Detect which cell encompasses the target text, then output its (x, y) center coordinate. 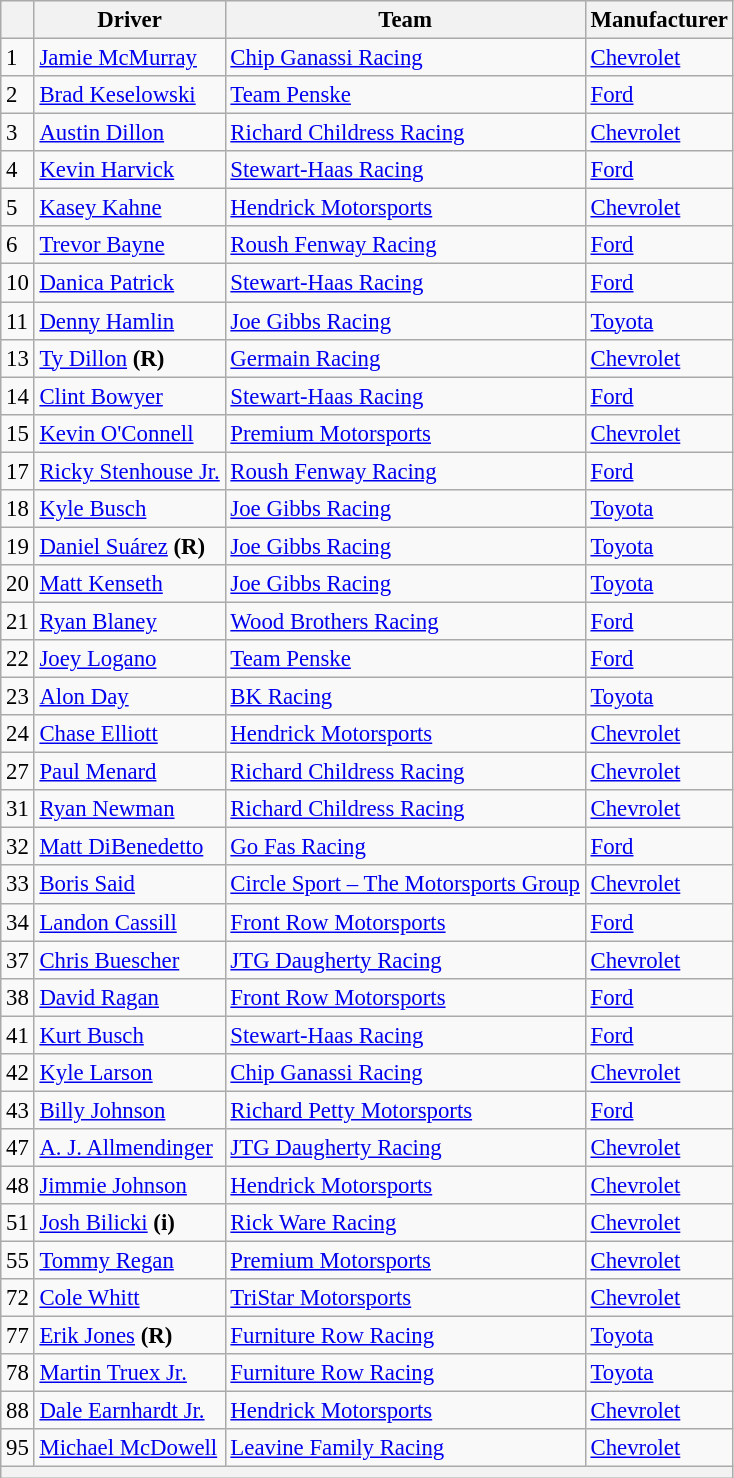
6 (18, 245)
77 (18, 1336)
72 (18, 1298)
5 (18, 208)
TriStar Motorsports (405, 1298)
Boris Said (130, 885)
Daniel Suárez (R) (130, 546)
Kasey Kahne (130, 208)
Austin Dillon (130, 133)
51 (18, 1223)
Leavine Family Racing (405, 1449)
Billy Johnson (130, 1110)
Kevin Harvick (130, 170)
43 (18, 1110)
Ricky Stenhouse Jr. (130, 471)
24 (18, 734)
19 (18, 546)
Trevor Bayne (130, 245)
48 (18, 1185)
A. J. Allmendinger (130, 1148)
22 (18, 659)
88 (18, 1411)
95 (18, 1449)
Jimmie Johnson (130, 1185)
32 (18, 847)
23 (18, 697)
Clint Bowyer (130, 396)
Rick Ware Racing (405, 1223)
Circle Sport – The Motorsports Group (405, 885)
Kurt Busch (130, 1035)
Kyle Larson (130, 1073)
15 (18, 433)
33 (18, 885)
Josh Bilicki (i) (130, 1223)
Denny Hamlin (130, 321)
Martin Truex Jr. (130, 1373)
20 (18, 584)
Manufacturer (659, 20)
Chase Elliott (130, 734)
41 (18, 1035)
Tommy Regan (130, 1261)
14 (18, 396)
Team (405, 20)
11 (18, 321)
David Ragan (130, 997)
Landon Cassill (130, 922)
Matt DiBenedetto (130, 847)
Driver (130, 20)
4 (18, 170)
38 (18, 997)
Joey Logano (130, 659)
Ty Dillon (R) (130, 358)
Kevin O'Connell (130, 433)
42 (18, 1073)
Chris Buescher (130, 960)
Kyle Busch (130, 509)
1 (18, 58)
Cole Whitt (130, 1298)
Richard Petty Motorsports (405, 1110)
BK Racing (405, 697)
31 (18, 809)
Jamie McMurray (130, 58)
34 (18, 922)
Wood Brothers Racing (405, 621)
37 (18, 960)
Paul Menard (130, 772)
27 (18, 772)
47 (18, 1148)
10 (18, 283)
18 (18, 509)
Brad Keselowski (130, 95)
Erik Jones (R) (130, 1336)
2 (18, 95)
21 (18, 621)
55 (18, 1261)
Matt Kenseth (130, 584)
Ryan Newman (130, 809)
Dale Earnhardt Jr. (130, 1411)
Alon Day (130, 697)
78 (18, 1373)
Go Fas Racing (405, 847)
Danica Patrick (130, 283)
Germain Racing (405, 358)
17 (18, 471)
Michael McDowell (130, 1449)
3 (18, 133)
13 (18, 358)
Ryan Blaney (130, 621)
